Determine the [X, Y] coordinate at the center of the cell enclosing the given text.  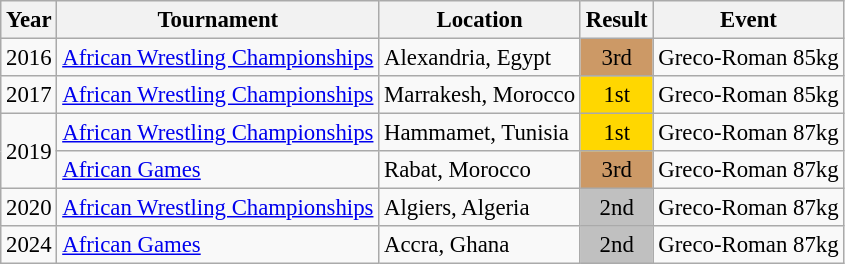
Year [29, 20]
Result [616, 20]
Marrakesh, Morocco [480, 95]
Hammamet, Tunisia [480, 133]
Alexandria, Egypt [480, 58]
2016 [29, 58]
2024 [29, 245]
Accra, Ghana [480, 245]
Rabat, Morocco [480, 170]
2019 [29, 152]
Algiers, Algeria [480, 208]
2020 [29, 208]
Event [748, 20]
Tournament [218, 20]
2017 [29, 95]
Location [480, 20]
